Return (X, Y) of the center of cell containing provided text 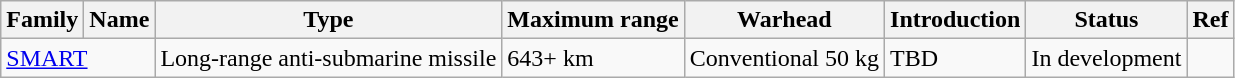
643+ km (593, 58)
SMART (78, 58)
Ref (1210, 20)
Conventional 50 kg (784, 58)
In development (1106, 58)
Introduction (956, 20)
Family (42, 20)
Name (120, 20)
Status (1106, 20)
Long-range anti-submarine missile (328, 58)
Maximum range (593, 20)
TBD (956, 58)
Type (328, 20)
Warhead (784, 20)
